Find where the given text appears and provide that cell's center as (X, Y) coordinate. 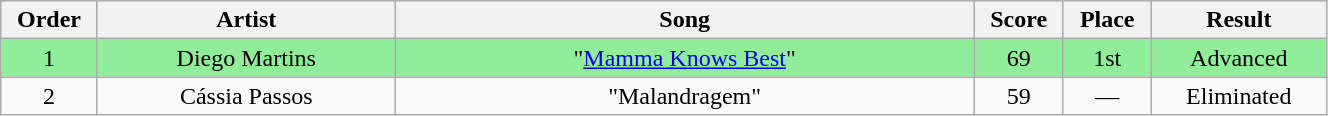
1 (49, 58)
1st (1107, 58)
69 (1018, 58)
Cássia Passos (246, 96)
Diego Martins (246, 58)
Advanced (1238, 58)
Place (1107, 20)
— (1107, 96)
Artist (246, 20)
Order (49, 20)
Song (684, 20)
59 (1018, 96)
2 (49, 96)
"Malandragem" (684, 96)
Eliminated (1238, 96)
Result (1238, 20)
"Mamma Knows Best" (684, 58)
Score (1018, 20)
